Return (X, Y) of the center of cell containing provided text 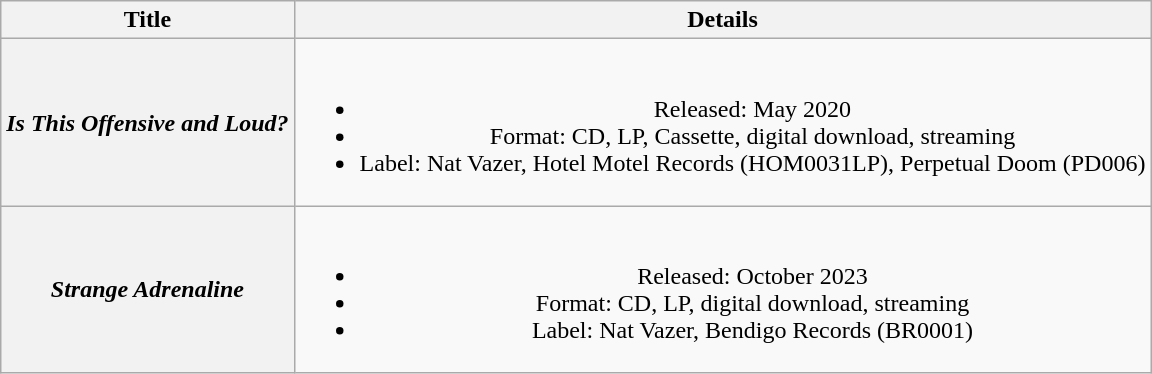
Released: October 2023Format: CD, LP, digital download, streamingLabel: Nat Vazer, Bendigo Records (BR0001) (722, 290)
Details (722, 20)
Released: May 2020Format: CD, LP, Cassette, digital download, streamingLabel: Nat Vazer, Hotel Motel Records (HOM0031LP), Perpetual Doom (PD006) (722, 122)
Strange Adrenaline (148, 290)
Title (148, 20)
Is This Offensive and Loud? (148, 122)
